Return the (x, y) coordinate for the center point of the cell that contains the specified text.  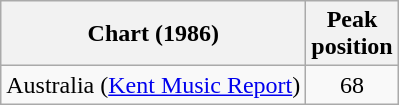
Peak position (352, 34)
Australia (Kent Music Report) (154, 85)
Chart (1986) (154, 34)
68 (352, 85)
